Locate the cell with the specified text and output its (x, y) center coordinate. 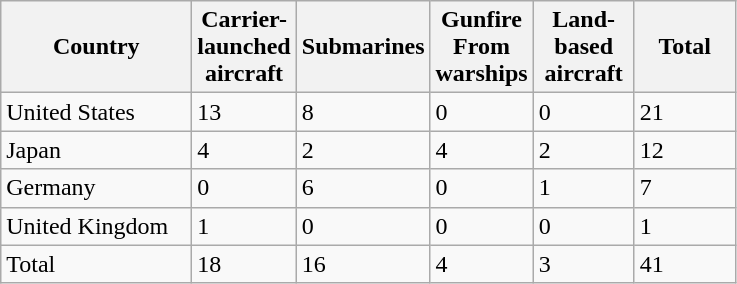
United Kingdom (96, 226)
18 (244, 264)
16 (363, 264)
7 (684, 188)
6 (363, 188)
8 (363, 112)
Japan (96, 150)
21 (684, 112)
Germany (96, 188)
13 (244, 112)
Submarines (363, 47)
United States (96, 112)
Gunfire From warships (482, 47)
41 (684, 264)
Country (96, 47)
Carrier-launched aircraft (244, 47)
3 (584, 264)
12 (684, 150)
Land-based aircraft (584, 47)
